Pinpoint the cell where the given text exists, returning its (X, Y) midpoint coordinate. 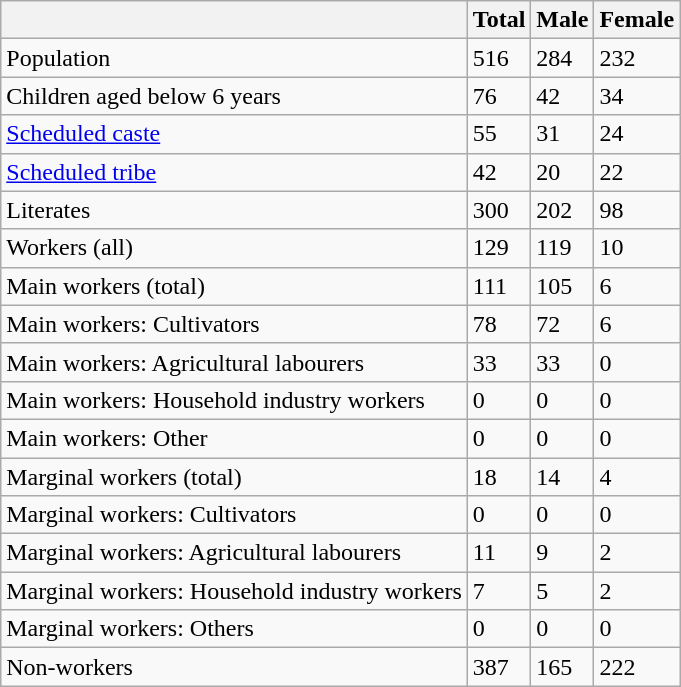
34 (637, 96)
Total (499, 20)
Main workers: Household industry workers (234, 400)
Marginal workers (total) (234, 477)
Male (562, 20)
Marginal workers: Household industry workers (234, 591)
14 (562, 477)
Main workers: Other (234, 438)
55 (499, 134)
Population (234, 58)
Workers (all) (234, 248)
11 (499, 553)
Marginal workers: Agricultural labourers (234, 553)
31 (562, 134)
Female (637, 20)
222 (637, 667)
119 (562, 248)
98 (637, 210)
Children aged below 6 years (234, 96)
10 (637, 248)
5 (562, 591)
76 (499, 96)
105 (562, 286)
Marginal workers: Cultivators (234, 515)
387 (499, 667)
284 (562, 58)
7 (499, 591)
Marginal workers: Others (234, 629)
Scheduled caste (234, 134)
20 (562, 172)
9 (562, 553)
111 (499, 286)
Scheduled tribe (234, 172)
300 (499, 210)
Non-workers (234, 667)
232 (637, 58)
72 (562, 324)
22 (637, 172)
Literates (234, 210)
129 (499, 248)
Main workers: Agricultural labourers (234, 362)
165 (562, 667)
24 (637, 134)
202 (562, 210)
18 (499, 477)
Main workers (total) (234, 286)
78 (499, 324)
4 (637, 477)
516 (499, 58)
Main workers: Cultivators (234, 324)
